For the text-containing cell, return its midpoint in (X, Y) coordinate format. 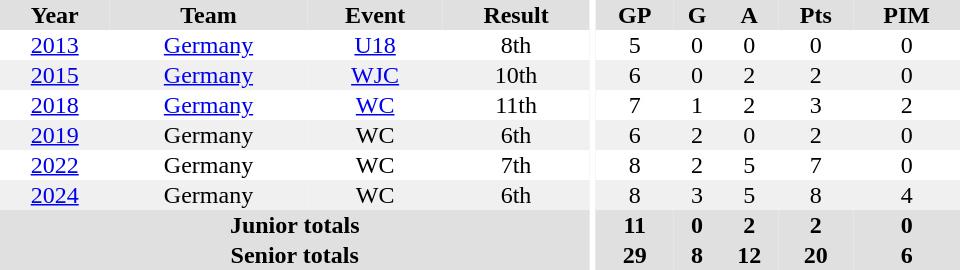
2013 (54, 45)
4 (906, 195)
2019 (54, 135)
20 (816, 255)
Event (376, 15)
A (749, 15)
Team (208, 15)
12 (749, 255)
Result (516, 15)
Year (54, 15)
WJC (376, 75)
2024 (54, 195)
7th (516, 165)
Senior totals (294, 255)
2018 (54, 105)
10th (516, 75)
11th (516, 105)
Pts (816, 15)
PIM (906, 15)
2015 (54, 75)
U18 (376, 45)
G (698, 15)
2022 (54, 165)
11 (635, 225)
29 (635, 255)
GP (635, 15)
Junior totals (294, 225)
8th (516, 45)
1 (698, 105)
